Identify which cell holds the provided text, then report its [X, Y] central coordinate. 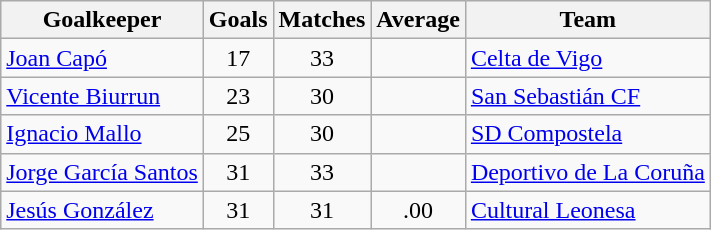
Team [588, 20]
Matches [322, 20]
Cultural Leonesa [588, 210]
Joan Capó [102, 58]
17 [238, 58]
Goals [238, 20]
Ignacio Mallo [102, 134]
Deportivo de La Coruña [588, 172]
Jesús González [102, 210]
Goalkeeper [102, 20]
.00 [418, 210]
Vicente Biurrun [102, 96]
San Sebastián CF [588, 96]
Jorge García Santos [102, 172]
Celta de Vigo [588, 58]
23 [238, 96]
SD Compostela [588, 134]
25 [238, 134]
Average [418, 20]
